Pinpoint the cell where the given text exists, returning its [X, Y] midpoint coordinate. 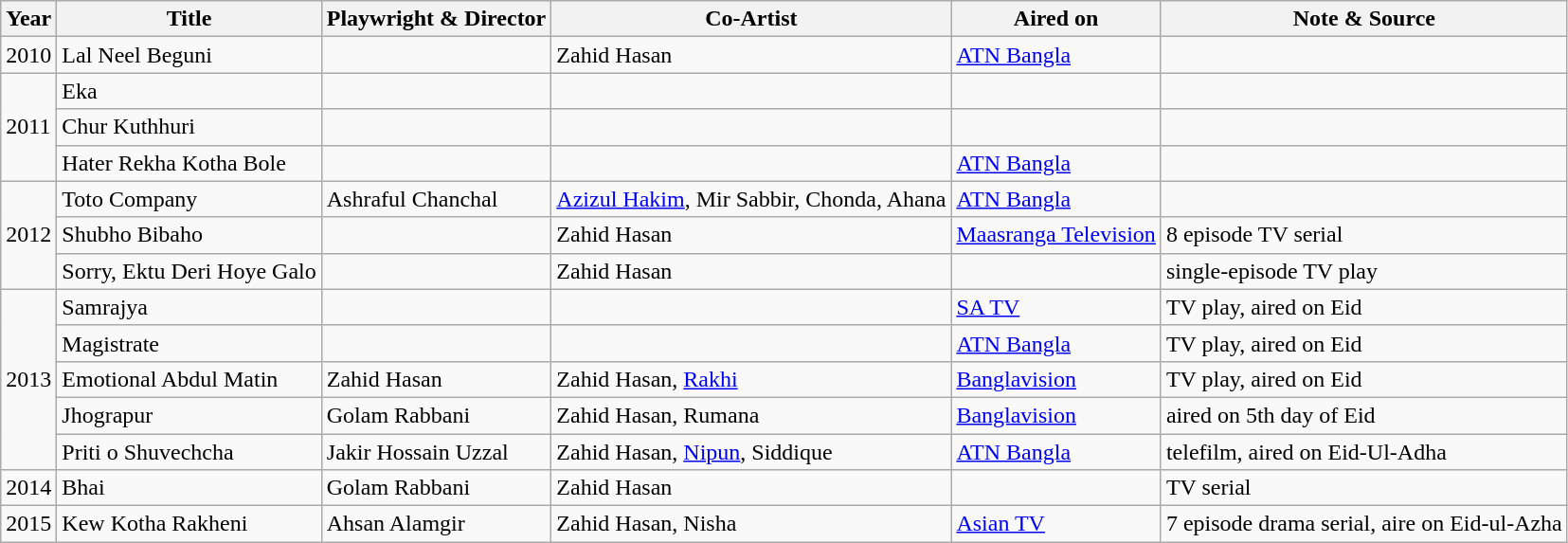
SA TV [1056, 307]
Magistrate [189, 343]
Aired on [1056, 19]
Ashraful Chanchal [436, 199]
Note & Source [1364, 19]
8 episode TV serial [1364, 235]
Jhograpur [189, 415]
Zahid Hasan, Rumana [751, 415]
Bhai [189, 488]
Maasranga Television [1056, 235]
2010 [28, 55]
Eka [189, 91]
TV serial [1364, 488]
Shubho Bibaho [189, 235]
7 episode drama serial, aire on Eid-ul-Azha [1364, 524]
telefilm, aired on Eid-Ul-Adha [1364, 452]
single-episode TV play [1364, 271]
Sorry, Ektu Deri Hoye Galo [189, 271]
Kew Kotha Rakheni [189, 524]
Toto Company [189, 199]
Chur Kuthhuri [189, 127]
Zahid Hasan, Rakhi [751, 379]
2011 [28, 127]
Emotional Abdul Matin [189, 379]
Jakir Hossain Uzzal [436, 452]
2014 [28, 488]
aired on 5th day of Eid [1364, 415]
Playwright & Director [436, 19]
Title [189, 19]
Co-Artist [751, 19]
2015 [28, 524]
Zahid Hasan, Nisha [751, 524]
Samrajya [189, 307]
Hater Rekha Kotha Bole [189, 163]
Year [28, 19]
2012 [28, 235]
Lal Neel Beguni [189, 55]
Zahid Hasan, Nipun, Siddique [751, 452]
Asian TV [1056, 524]
Ahsan Alamgir [436, 524]
2013 [28, 379]
Azizul Hakim, Mir Sabbir, Chonda, Ahana [751, 199]
Priti o Shuvechcha [189, 452]
